Output the [X, Y] coordinate of the center of the cell containing the given text.  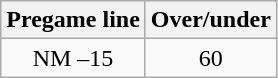
Pregame line [74, 20]
NM –15 [74, 58]
Over/under [210, 20]
60 [210, 58]
